Scan for the cell matching the given text and deliver its (x, y) coordinate at center. 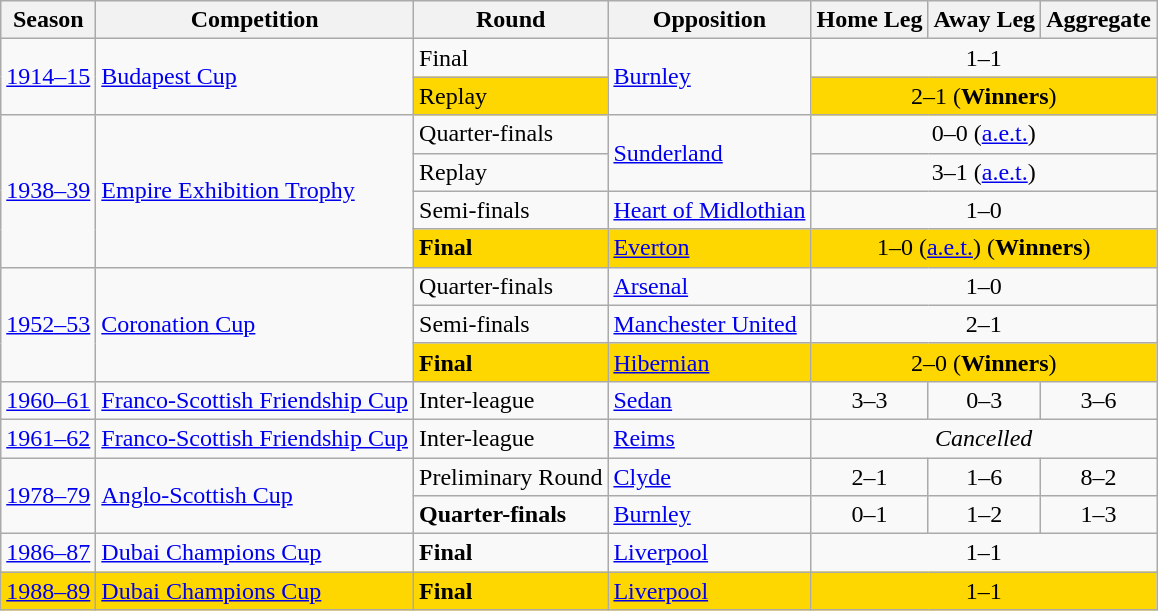
1960–61 (48, 400)
0–1 (870, 515)
3–6 (1099, 400)
Budapest Cup (255, 77)
2–1 (Winners) (984, 96)
Round (511, 20)
0–0 (a.e.t.) (984, 134)
1986–87 (48, 553)
Manchester United (710, 324)
1–6 (984, 477)
1914–15 (48, 77)
Anglo-Scottish Cup (255, 496)
Aggregate (1099, 20)
1–2 (984, 515)
Season (48, 20)
Hibernian (710, 362)
2–0 (Winners) (984, 362)
1961–62 (48, 438)
Reims (710, 438)
3–3 (870, 400)
Cancelled (984, 438)
1–3 (1099, 515)
1938–39 (48, 191)
Sedan (710, 400)
0–3 (984, 400)
Competition (255, 20)
Empire Exhibition Trophy (255, 191)
Arsenal (710, 286)
Away Leg (984, 20)
Opposition (710, 20)
3–1 (a.e.t.) (984, 172)
Coronation Cup (255, 324)
1–0 (a.e.t.) (Winners) (984, 248)
Clyde (710, 477)
Home Leg (870, 20)
Preliminary Round (511, 477)
8–2 (1099, 477)
1988–89 (48, 591)
Heart of Midlothian (710, 210)
1978–79 (48, 496)
Sunderland (710, 153)
1952–53 (48, 324)
Everton (710, 248)
